Scan for the cell matching the given text and deliver its [x, y] coordinate at center. 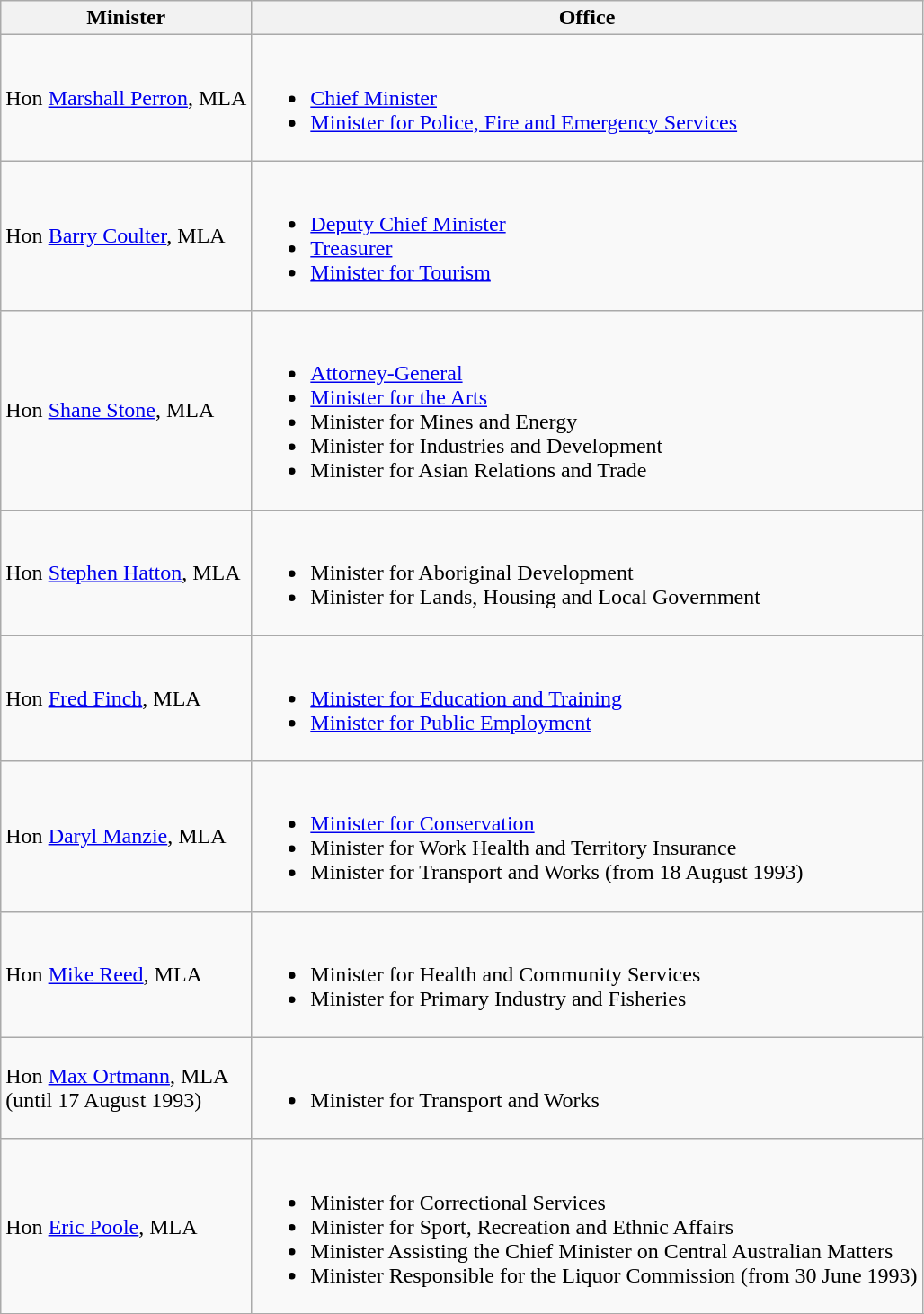
Deputy Chief MinisterTreasurerMinister for Tourism [587, 235]
Hon Barry Coulter, MLA [126, 235]
Minister [126, 18]
Hon Marshall Perron, MLA [126, 98]
Chief MinisterMinister for Police, Fire and Emergency Services [587, 98]
Office [587, 18]
Hon Daryl Manzie, MLA [126, 836]
Hon Fred Finch, MLA [126, 698]
Hon Stephen Hatton, MLA [126, 573]
Hon Shane Stone, MLA [126, 410]
Minister for Aboriginal DevelopmentMinister for Lands, Housing and Local Government [587, 573]
Hon Eric Poole, MLA [126, 1226]
Attorney-GeneralMinister for the ArtsMinister for Mines and EnergyMinister for Industries and DevelopmentMinister for Asian Relations and Trade [587, 410]
Hon Mike Reed, MLA [126, 974]
Minister for Transport and Works [587, 1088]
Minister for ConservationMinister for Work Health and Territory InsuranceMinister for Transport and Works (from 18 August 1993) [587, 836]
Minister for Health and Community ServicesMinister for Primary Industry and Fisheries [587, 974]
Minister for Education and TrainingMinister for Public Employment [587, 698]
Hon Max Ortmann, MLA(until 17 August 1993) [126, 1088]
